Return the (X, Y) coordinate for the center point of the cell that contains the specified text.  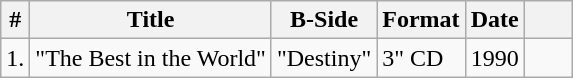
Title (151, 20)
"The Best in the World" (151, 58)
"Destiny" (324, 58)
# (16, 20)
3" CD (421, 58)
Format (421, 20)
Date (494, 20)
B-Side (324, 20)
1990 (494, 58)
1. (16, 58)
